Scan for the cell matching the given text and deliver its (X, Y) coordinate at center. 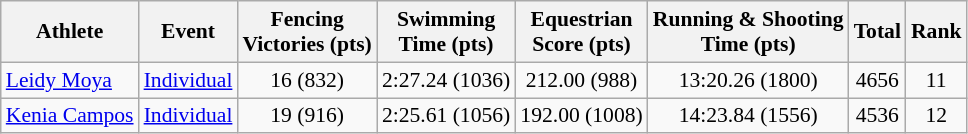
192.00 (1008) (581, 116)
12 (936, 116)
14:23.84 (1556) (748, 116)
13:20.26 (1800) (748, 80)
Leidy Moya (70, 80)
Rank (936, 32)
EquestrianScore (pts) (581, 32)
Athlete (70, 32)
2:25.61 (1056) (446, 116)
4656 (878, 80)
19 (916) (306, 116)
Running & ShootingTime (pts) (748, 32)
SwimmingTime (pts) (446, 32)
11 (936, 80)
2:27.24 (1036) (446, 80)
FencingVictories (pts) (306, 32)
4536 (878, 116)
Kenia Campos (70, 116)
Event (188, 32)
Total (878, 32)
16 (832) (306, 80)
212.00 (988) (581, 80)
